Search for the cell housing the specified text and yield its [x, y] center coordinate. 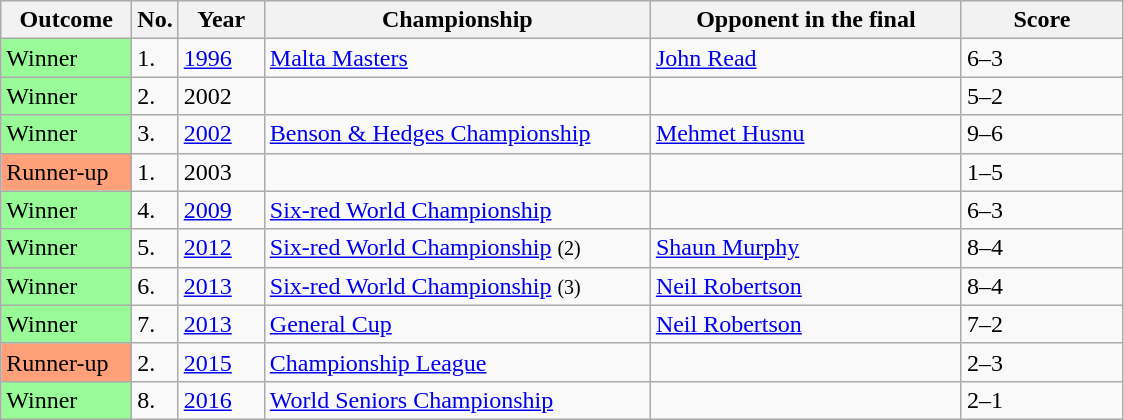
1–5 [1042, 172]
1996 [221, 58]
John Read [806, 58]
Malta Masters [457, 58]
Year [221, 20]
4. [155, 210]
5–2 [1042, 96]
9–6 [1042, 134]
Shaun Murphy [806, 248]
2009 [221, 210]
Outcome [66, 20]
2003 [221, 172]
Six-red World Championship (3) [457, 286]
Opponent in the final [806, 20]
Championship League [457, 362]
7. [155, 324]
No. [155, 20]
Six-red World Championship [457, 210]
2012 [221, 248]
2016 [221, 400]
7–2 [1042, 324]
Championship [457, 20]
Six-red World Championship (2) [457, 248]
5. [155, 248]
6. [155, 286]
Benson & Hedges Championship [457, 134]
2015 [221, 362]
8. [155, 400]
2–3 [1042, 362]
2–1 [1042, 400]
Score [1042, 20]
General Cup [457, 324]
Mehmet Husnu [806, 134]
3. [155, 134]
World Seniors Championship [457, 400]
